Locate the cell with the specified text and output its (x, y) center coordinate. 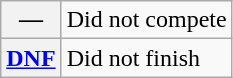
— (31, 20)
Did not finish (146, 58)
Did not compete (146, 20)
DNF (31, 58)
